Find where the given text appears and provide that cell's center as [x, y] coordinate. 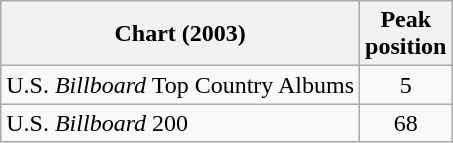
68 [406, 123]
U.S. Billboard 200 [180, 123]
5 [406, 85]
Peakposition [406, 34]
U.S. Billboard Top Country Albums [180, 85]
Chart (2003) [180, 34]
